Locate the cell with the specified text and output its (x, y) center coordinate. 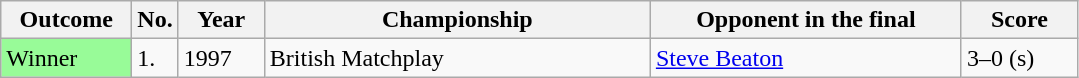
1. (155, 58)
No. (155, 20)
Outcome (66, 20)
Winner (66, 58)
Score (1019, 20)
3–0 (s) (1019, 58)
Championship (457, 20)
British Matchplay (457, 58)
Year (221, 20)
Opponent in the final (806, 20)
Steve Beaton (806, 58)
1997 (221, 58)
